Output the (x, y) coordinate of the center of the cell containing the given text.  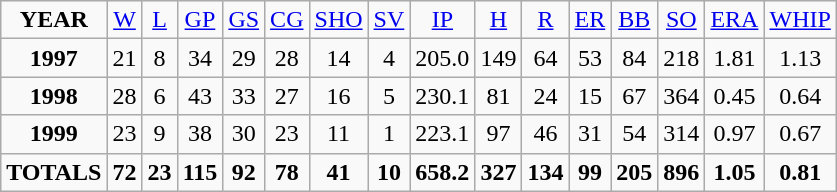
115 (200, 172)
218 (682, 58)
1.81 (734, 58)
84 (634, 58)
14 (338, 58)
1.05 (734, 172)
41 (338, 172)
R (546, 20)
4 (389, 58)
43 (200, 96)
ERA (734, 20)
64 (546, 58)
1 (389, 134)
314 (682, 134)
896 (682, 172)
5 (389, 96)
W (124, 20)
72 (124, 172)
15 (590, 96)
33 (244, 96)
L (160, 20)
0.67 (800, 134)
0.45 (734, 96)
6 (160, 96)
327 (498, 172)
67 (634, 96)
WHIP (800, 20)
21 (124, 58)
30 (244, 134)
H (498, 20)
9 (160, 134)
27 (287, 96)
GP (200, 20)
92 (244, 172)
230.1 (442, 96)
223.1 (442, 134)
31 (590, 134)
SHO (338, 20)
134 (546, 172)
10 (389, 172)
YEAR (54, 20)
46 (546, 134)
658.2 (442, 172)
54 (634, 134)
ER (590, 20)
SO (682, 20)
BB (634, 20)
149 (498, 58)
TOTALS (54, 172)
0.81 (800, 172)
1999 (54, 134)
34 (200, 58)
CG (287, 20)
GS (244, 20)
1997 (54, 58)
38 (200, 134)
1.13 (800, 58)
53 (590, 58)
364 (682, 96)
0.97 (734, 134)
205 (634, 172)
11 (338, 134)
97 (498, 134)
8 (160, 58)
IP (442, 20)
81 (498, 96)
29 (244, 58)
1998 (54, 96)
SV (389, 20)
205.0 (442, 58)
78 (287, 172)
99 (590, 172)
0.64 (800, 96)
16 (338, 96)
24 (546, 96)
